Return [x, y] of the center of cell containing provided text 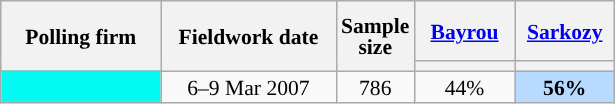
Polling firm [81, 36]
Fieldwork date [248, 36]
44% [464, 86]
Bayrou [464, 31]
786 [375, 86]
56% [565, 86]
Samplesize [375, 36]
Sarkozy [565, 31]
6–9 Mar 2007 [248, 86]
